Search for the cell housing the specified text and yield its (X, Y) center coordinate. 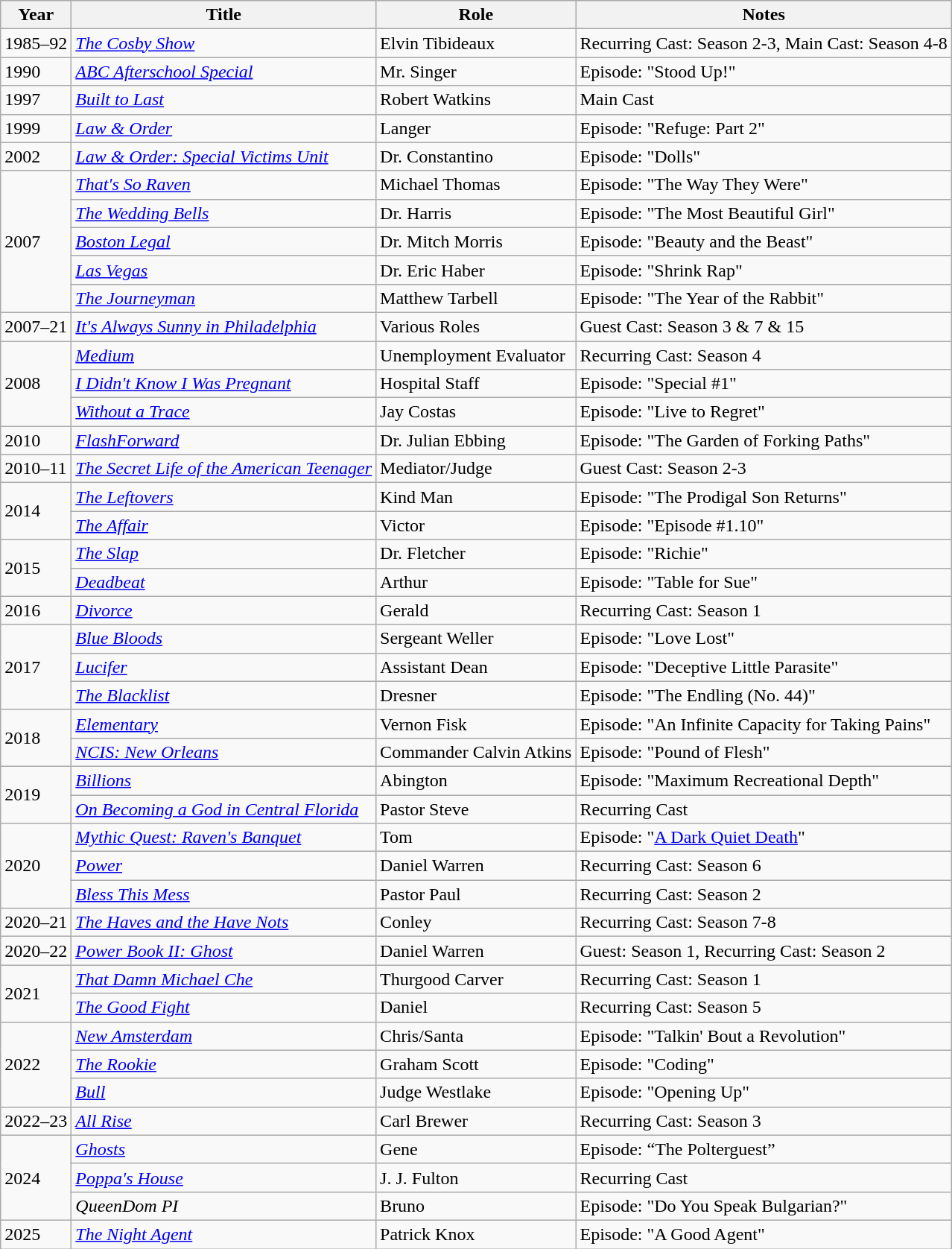
Recurring Cast: Season 7-8 (764, 923)
Victor (476, 525)
Daniel (476, 1008)
Guest: Season 1, Recurring Cast: Season 2 (764, 951)
2025 (36, 1234)
2015 (36, 568)
The Affair (223, 525)
Episode: "Do You Speak Bulgarian?" (764, 1206)
Dr. Fletcher (476, 554)
Recurring Cast: Season 4 (764, 355)
Abington (476, 780)
Graham Scott (476, 1064)
Recurring Cast: Season 2-3, Main Cast: Season 4-8 (764, 43)
The Leftovers (223, 497)
Ghosts (223, 1149)
New Amsterdam (223, 1036)
Billions (223, 780)
Episode: "Episode #1.10" (764, 525)
Dresner (476, 695)
Episode: "Live to Regret" (764, 412)
2014 (36, 511)
Episode: "Pound of Flesh" (764, 752)
1990 (36, 72)
Bless This Mess (223, 894)
Notes (764, 15)
Episode: "Love Lost" (764, 639)
ABC Afterschool Special (223, 72)
2016 (36, 610)
Episode: "Talkin' Bout a Revolution" (764, 1036)
Poppa's House (223, 1177)
2020–22 (36, 951)
Episode: "Richie" (764, 554)
Episode: "Table for Sue" (764, 582)
FlashForward (223, 440)
The Wedding Bells (223, 213)
Lucifer (223, 667)
Guest Cast: Season 3 & 7 & 15 (764, 326)
The Rookie (223, 1064)
QueenDom PI (223, 1206)
Pastor Steve (476, 809)
Episode: "Dolls" (764, 156)
The Slap (223, 554)
1999 (36, 128)
2020–21 (36, 923)
Las Vegas (223, 270)
Episode: “The Polterguest” (764, 1149)
1985–92 (36, 43)
2007–21 (36, 326)
All Rise (223, 1121)
Episode: "An Infinite Capacity for Taking Pains" (764, 724)
Episode: "Maximum Recreational Depth" (764, 780)
Various Roles (476, 326)
Role (476, 15)
It's Always Sunny in Philadelphia (223, 326)
Conley (476, 923)
The Cosby Show (223, 43)
Kind Man (476, 497)
Langer (476, 128)
Arthur (476, 582)
2010 (36, 440)
Carl Brewer (476, 1121)
Bruno (476, 1206)
Unemployment Evaluator (476, 355)
The Good Fight (223, 1008)
Boston Legal (223, 241)
2022–23 (36, 1121)
2018 (36, 738)
Without a Trace (223, 412)
Dr. Julian Ebbing (476, 440)
Guest Cast: Season 2-3 (764, 469)
Recurring Cast: Season 3 (764, 1121)
2022 (36, 1064)
Built to Last (223, 100)
2024 (36, 1177)
Hospital Staff (476, 384)
The Secret Life of the American Teenager (223, 469)
Pastor Paul (476, 894)
Thurgood Carver (476, 979)
Michael Thomas (476, 185)
2007 (36, 241)
2019 (36, 794)
Elementary (223, 724)
Robert Watkins (476, 100)
Episode: "The Way They Were" (764, 185)
Medium (223, 355)
Matthew Tarbell (476, 298)
Episode: "The Year of the Rabbit" (764, 298)
Deadbeat (223, 582)
Bull (223, 1093)
Main Cast (764, 100)
Episode: "The Endling (No. 44)" (764, 695)
Commander Calvin Atkins (476, 752)
Mr. Singer (476, 72)
Episode: "Refuge: Part 2" (764, 128)
I Didn't Know I Was Pregnant (223, 384)
Judge Westlake (476, 1093)
Blue Bloods (223, 639)
2008 (36, 384)
Gene (476, 1149)
Episode: "Coding" (764, 1064)
2020 (36, 866)
Episode: "Opening Up" (764, 1093)
That Damn Michael Che (223, 979)
NCIS: New Orleans (223, 752)
Sergeant Weller (476, 639)
On Becoming a God in Central Florida (223, 809)
Episode: "Stood Up!" (764, 72)
The Blacklist (223, 695)
Episode: "Deceptive Little Parasite" (764, 667)
Power Book II: Ghost (223, 951)
The Journeyman (223, 298)
Divorce (223, 610)
The Night Agent (223, 1234)
Jay Costas (476, 412)
Episode: "The Garden of Forking Paths" (764, 440)
Dr. Constantino (476, 156)
Law & Order: Special Victims Unit (223, 156)
Title (223, 15)
Year (36, 15)
Elvin Tibideaux (476, 43)
Patrick Knox (476, 1234)
That's So Raven (223, 185)
Dr. Harris (476, 213)
Episode: "A Good Agent" (764, 1234)
2017 (36, 667)
2002 (36, 156)
1997 (36, 100)
Episode: "Special #1" (764, 384)
Mediator/Judge (476, 469)
Episode: "A Dark Quiet Death" (764, 838)
Power (223, 866)
The Haves and the Have Nots (223, 923)
J. J. Fulton (476, 1177)
Episode: "The Most Beautiful Girl" (764, 213)
Gerald (476, 610)
Dr. Eric Haber (476, 270)
Chris/Santa (476, 1036)
2021 (36, 993)
Assistant Dean (476, 667)
Vernon Fisk (476, 724)
Mythic Quest: Raven's Banquet (223, 838)
Episode: "Beauty and the Beast" (764, 241)
Tom (476, 838)
Recurring Cast: Season 2 (764, 894)
2010–11 (36, 469)
Episode: "Shrink Rap" (764, 270)
Episode: "The Prodigal Son Returns" (764, 497)
Dr. Mitch Morris (476, 241)
Recurring Cast: Season 6 (764, 866)
Law & Order (223, 128)
Recurring Cast: Season 5 (764, 1008)
